Locate the cell with the specified text and output its (x, y) center coordinate. 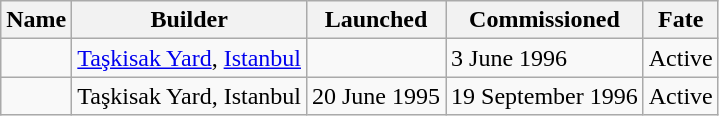
20 June 1995 (376, 96)
3 June 1996 (545, 58)
Commissioned (545, 20)
Builder (190, 20)
Name (36, 20)
Fate (680, 20)
Launched (376, 20)
19 September 1996 (545, 96)
